Extract the [X, Y] coordinate from the center of the cell holding the provided text.  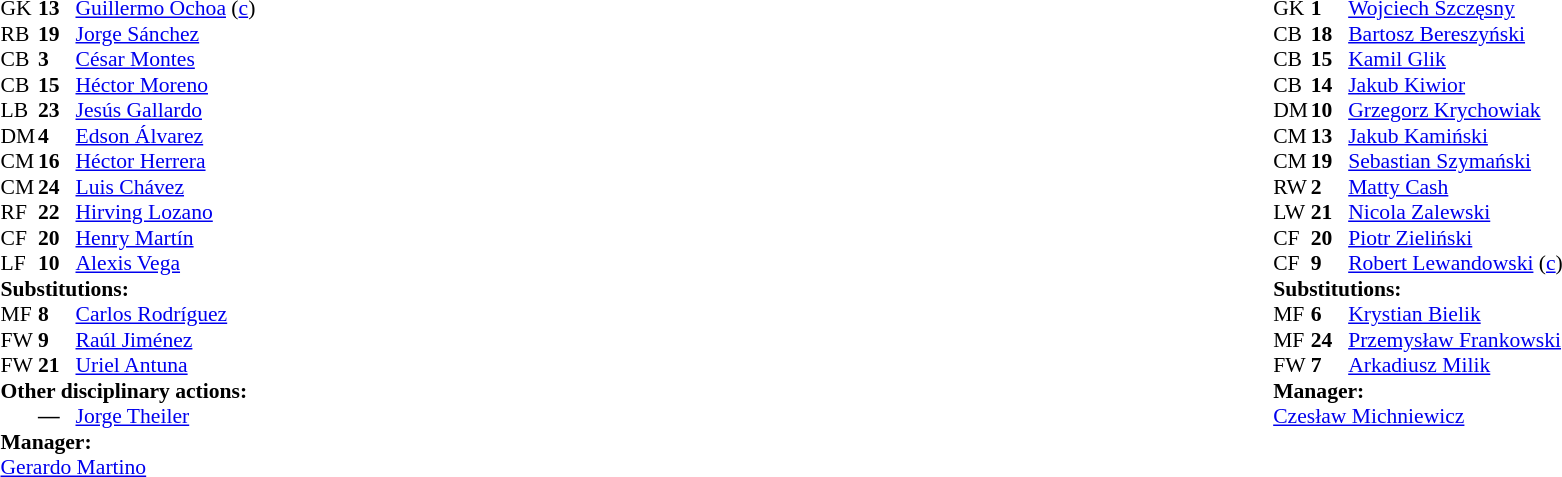
22 [57, 213]
Alexis Vega [166, 263]
14 [1330, 85]
Jesús Gallardo [166, 111]
6 [1330, 315]
Jorge Theiler [166, 417]
18 [1330, 34]
2 [1330, 187]
Héctor Herrera [166, 161]
4 [57, 136]
Raúl Jiménez [166, 340]
Substitutions: [128, 289]
Jorge Sánchez [166, 34]
Edson Álvarez [166, 136]
Héctor Moreno [166, 85]
— [57, 417]
Henry Martín [166, 238]
16 [57, 161]
Carlos Rodríguez [166, 315]
Manager: [128, 442]
8 [57, 315]
7 [1330, 365]
LW [1292, 213]
César Montes [166, 59]
Hirving Lozano [166, 213]
13 [1330, 136]
RB [19, 34]
LF [19, 263]
23 [57, 111]
Uriel Antuna [166, 365]
Other disciplinary actions: [128, 391]
LB [19, 111]
Luis Chávez [166, 187]
3 [57, 59]
RW [1292, 187]
RF [19, 213]
